Return (x, y) of the center of cell containing provided text 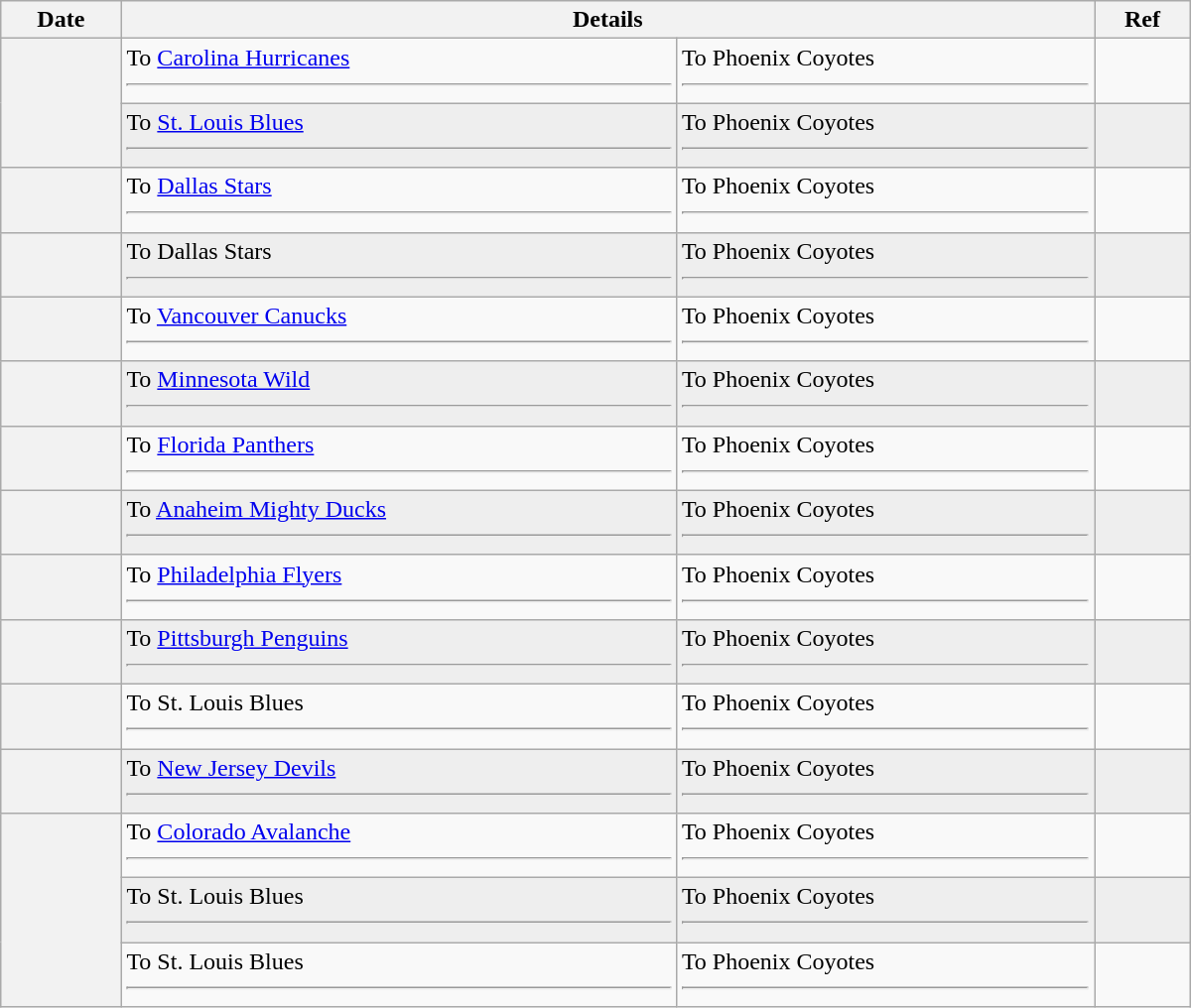
To Minnesota Wild (399, 393)
To Philadelphia Flyers (399, 587)
To Anaheim Mighty Ducks (399, 522)
To Pittsburgh Penguins (399, 651)
To Vancouver Canucks (399, 329)
To Colorado Avalanche (399, 845)
To Florida Panthers (399, 458)
Date (62, 20)
Details (607, 20)
Ref (1143, 20)
To Carolina Hurricanes (399, 71)
To New Jersey Devils (399, 780)
